Detect which cell encompasses the target text, then output its (x, y) center coordinate. 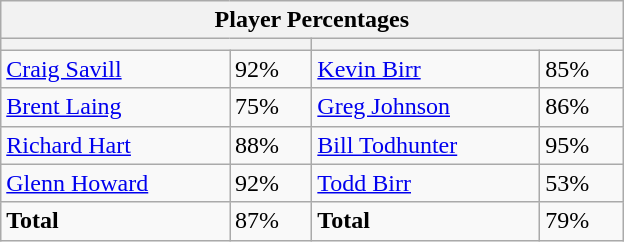
Player Percentages (312, 20)
Greg Johnson (426, 107)
Todd Birr (426, 183)
Craig Savill (116, 69)
88% (271, 145)
Brent Laing (116, 107)
85% (582, 69)
86% (582, 107)
95% (582, 145)
Glenn Howard (116, 183)
Richard Hart (116, 145)
75% (271, 107)
79% (582, 221)
Kevin Birr (426, 69)
Bill Todhunter (426, 145)
53% (582, 183)
87% (271, 221)
